Search for the cell housing the specified text and yield its [X, Y] center coordinate. 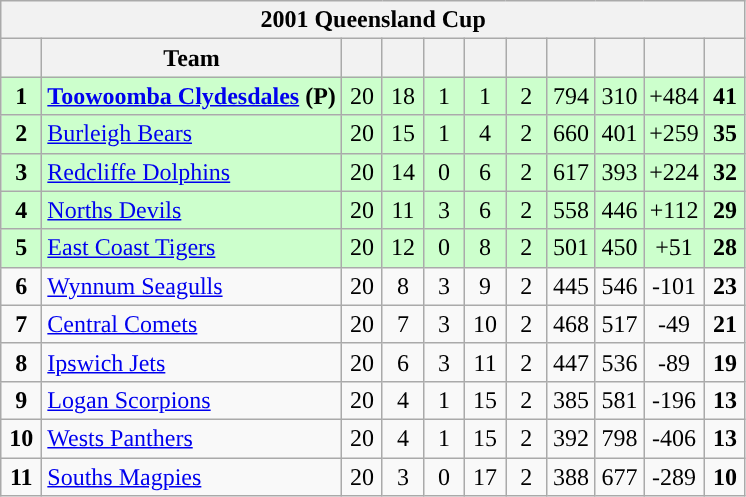
Souths Magpies [192, 477]
660 [572, 134]
Burleigh Bears [192, 134]
798 [620, 438]
446 [620, 210]
35 [724, 134]
18 [402, 96]
+484 [674, 96]
517 [620, 324]
-289 [674, 477]
450 [620, 248]
28 [724, 248]
Redcliffe Dolphins [192, 172]
310 [620, 96]
+224 [674, 172]
5 [22, 248]
32 [724, 172]
+259 [674, 134]
558 [572, 210]
Wynnum Seagulls [192, 286]
445 [572, 286]
+112 [674, 210]
536 [620, 362]
677 [620, 477]
447 [572, 362]
2001 Queensland Cup [374, 20]
Toowoomba Clydesdales (P) [192, 96]
794 [572, 96]
17 [486, 477]
393 [620, 172]
29 [724, 210]
41 [724, 96]
385 [572, 400]
12 [402, 248]
Logan Scorpions [192, 400]
392 [572, 438]
Ipswich Jets [192, 362]
617 [572, 172]
East Coast Tigers [192, 248]
Wests Panthers [192, 438]
Norths Devils [192, 210]
501 [572, 248]
Central Comets [192, 324]
-101 [674, 286]
Team [192, 58]
468 [572, 324]
581 [620, 400]
-196 [674, 400]
21 [724, 324]
19 [724, 362]
+51 [674, 248]
401 [620, 134]
388 [572, 477]
-406 [674, 438]
23 [724, 286]
546 [620, 286]
-49 [674, 324]
14 [402, 172]
-89 [674, 362]
